Scan for the cell matching the given text and deliver its (X, Y) coordinate at center. 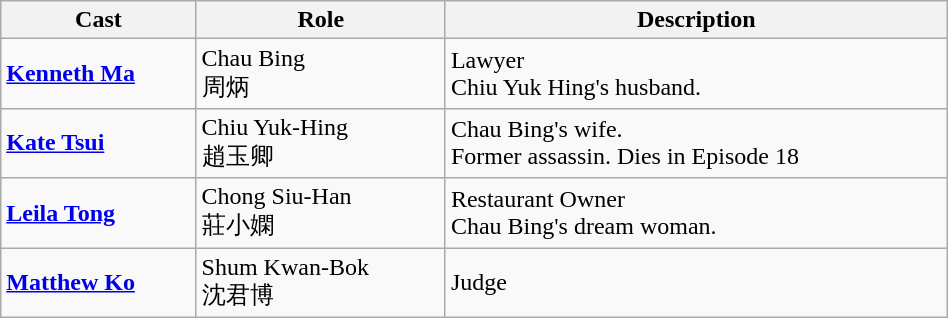
Judge (696, 283)
Restaurant Owner Chau Bing's dream woman. (696, 213)
Kenneth Ma (98, 74)
Leila Tong (98, 213)
Lawyer Chiu Yuk Hing's husband. (696, 74)
Matthew Ko (98, 283)
Chiu Yuk-Hing 趙玉卿 (320, 143)
Role (320, 20)
Chau Bing 周炳 (320, 74)
Description (696, 20)
Chau Bing's wife. Former assassin. Dies in Episode 18 (696, 143)
Kate Tsui (98, 143)
Shum Kwan-Bok 沈君博 (320, 283)
Chong Siu-Han 莊小嫻 (320, 213)
Cast (98, 20)
